Search for the cell housing the specified text and yield its (x, y) center coordinate. 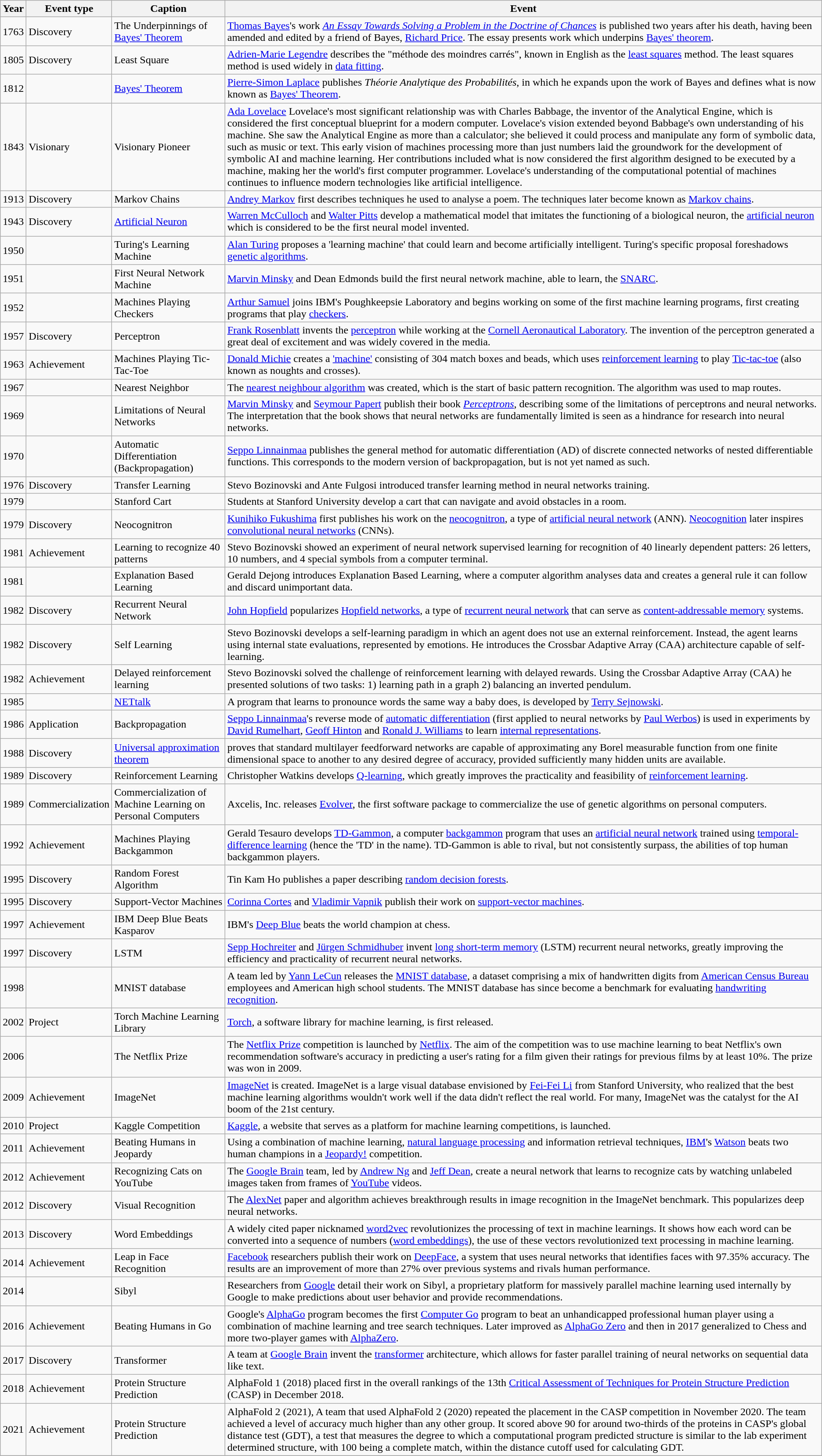
2013 (13, 1234)
1950 (13, 250)
Word Embeddings (169, 1234)
Recurrent Neural Network (169, 610)
First Neural Network Machine (169, 279)
Machines Playing Checkers (169, 308)
A program that learns to pronounce words the same way a baby does, is developed by Terry Sejnowski. (523, 702)
Self Learning (169, 645)
Stevo Bozinovski and Ante Fulgosi introduced transfer learning method in neural networks training. (523, 485)
1952 (13, 308)
MNIST database (169, 988)
2017 (13, 1360)
1967 (13, 387)
Visionary Pioneer (169, 147)
1969 (13, 416)
Machines Playing Tic-Tac-Toe (169, 365)
Markov Chains (169, 199)
The Netflix Prize (169, 1057)
1988 (13, 753)
The Underpinnings of Bayes' Theorem (169, 32)
2002 (13, 1022)
Andrey Markov first describes techniques he used to analyse a poem. The techniques later become known as Markov chains. (523, 199)
1957 (13, 336)
Limitations of Neural Networks (169, 416)
Least Square (169, 60)
1843 (13, 147)
Random Forest Algorithm (169, 880)
Torch Machine Learning Library (169, 1022)
1805 (13, 60)
Transformer (169, 1360)
Learning to recognize 40 patterns (169, 553)
2018 (13, 1389)
Neocognitron (169, 525)
Explanation Based Learning (169, 582)
Caption (169, 9)
1985 (13, 702)
Kaggle, a website that serves as a platform for machine learning competitions, is launched. (523, 1126)
Christopher Watkins develops Q-learning, which greatly improves the practicality and feasibility of reinforcement learning. (523, 775)
Commercialization of Machine Learning on Personal Computers (169, 804)
Sibyl (169, 1291)
1976 (13, 485)
Torch, a software library for machine learning, is first released. (523, 1022)
Application (69, 724)
Transfer Learning (169, 485)
Automatic Differentiation (Backpropagation) (169, 456)
1970 (13, 456)
Support-Vector Machines (169, 902)
IBM's Deep Blue beats the world champion at chess. (523, 924)
1763 (13, 32)
2021 (13, 1430)
1998 (13, 988)
2011 (13, 1148)
Artificial Neuron (169, 221)
Reinforcement Learning (169, 775)
2009 (13, 1097)
LSTM (169, 953)
1951 (13, 279)
Leap in Face Recognition (169, 1263)
Stanford Cart (169, 502)
The nearest neighbour algorithm was created, which is the start of basic pattern recognition. The algorithm was used to map routes. (523, 387)
Kaggle Competition (169, 1126)
ImageNet (169, 1097)
Recognizing Cats on YouTube (169, 1177)
IBM Deep Blue Beats Kasparov (169, 924)
Nearest Neighbor (169, 387)
Bayes' Theorem (169, 89)
Marvin Minsky and Dean Edmonds build the first neural network machine, able to learn, the SNARC. (523, 279)
Event type (69, 9)
1913 (13, 199)
Commercialization (69, 804)
John Hopfield popularizes Hopfield networks, a type of recurrent neural network that can serve as content-addressable memory systems. (523, 610)
1812 (13, 89)
Turing's Learning Machine (169, 250)
Delayed reinforcement learning (169, 679)
NETtalk (169, 702)
2006 (13, 1057)
Event (523, 9)
1943 (13, 221)
1963 (13, 365)
Visual Recognition (169, 1206)
Students at Stanford University develop a cart that can navigate and avoid obstacles in a room. (523, 502)
Corinna Cortes and Vladimir Vapnik publish their work on support-vector machines. (523, 902)
1986 (13, 724)
Visionary (69, 147)
Backpropagation (169, 724)
Beating Humans in Jeopardy (169, 1148)
Perceptron (169, 336)
The AlexNet paper and algorithm achieves breakthrough results in image recognition in the ImageNet benchmark. This popularizes deep neural networks. (523, 1206)
Universal approximation theorem (169, 753)
Tin Kam Ho publishes a paper describing random decision forests. (523, 880)
Axcelis, Inc. releases Evolver, the first software package to commercialize the use of genetic algorithms on personal computers. (523, 804)
Machines Playing Backgammon (169, 844)
Year (13, 9)
2010 (13, 1126)
Beating Humans in Go (169, 1326)
2016 (13, 1326)
1992 (13, 844)
